For the text-containing cell, return its midpoint in (x, y) coordinate format. 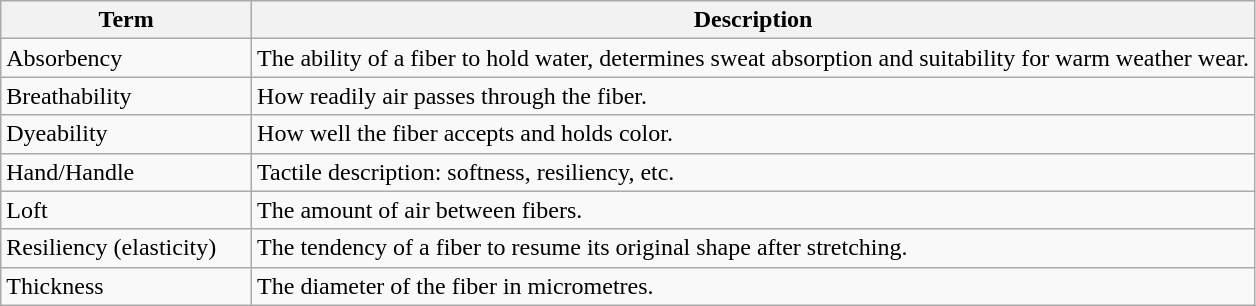
The tendency of a fiber to resume its original shape after stretching. (754, 248)
The diameter of the fiber in micrometres. (754, 286)
Term (126, 20)
Loft (126, 210)
Tactile description: softness, resiliency, etc. (754, 172)
How readily air passes through the fiber. (754, 96)
Thickness (126, 286)
The ability of a fiber to hold water, determines sweat absorption and suitability for warm weather wear. (754, 58)
Breathability (126, 96)
Resiliency (elasticity) (126, 248)
How well the fiber accepts and holds color. (754, 134)
Hand/Handle (126, 172)
Absorbency (126, 58)
Description (754, 20)
Dyeability (126, 134)
The amount of air between fibers. (754, 210)
